Locate the cell with the specified text and output its [x, y] center coordinate. 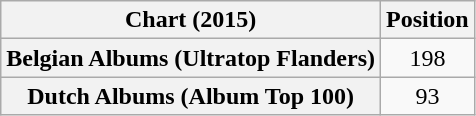
Belgian Albums (Ultratop Flanders) [191, 58]
93 [428, 96]
Dutch Albums (Album Top 100) [191, 96]
Chart (2015) [191, 20]
198 [428, 58]
Position [428, 20]
